Pinpoint the cell where the given text exists, returning its (x, y) midpoint coordinate. 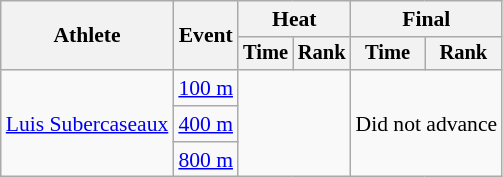
100 m (206, 88)
Athlete (88, 36)
Luis Subercaseaux (88, 124)
Event (206, 36)
400 m (206, 124)
Did not advance (427, 124)
Heat (294, 19)
Final (427, 19)
